Capture the cell that displays the provided text and extract its (x, y) central coordinate. 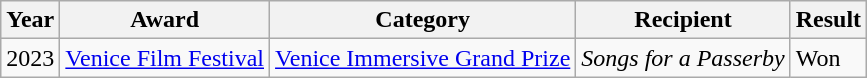
Venice Immersive Grand Prize (423, 58)
Result (828, 20)
Won (828, 58)
Recipient (683, 20)
Award (165, 20)
Category (423, 20)
Songs for a Passerby (683, 58)
2023 (30, 58)
Venice Film Festival (165, 58)
Year (30, 20)
